Pinpoint the cell where the given text exists, returning its [x, y] midpoint coordinate. 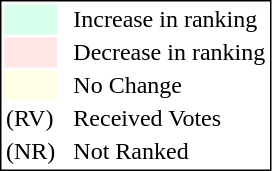
Decrease in ranking [170, 53]
No Change [170, 85]
Not Ranked [170, 151]
Received Votes [170, 119]
(NR) [30, 151]
(RV) [30, 119]
Increase in ranking [170, 19]
